Locate the cell with the specified text and output its (X, Y) center coordinate. 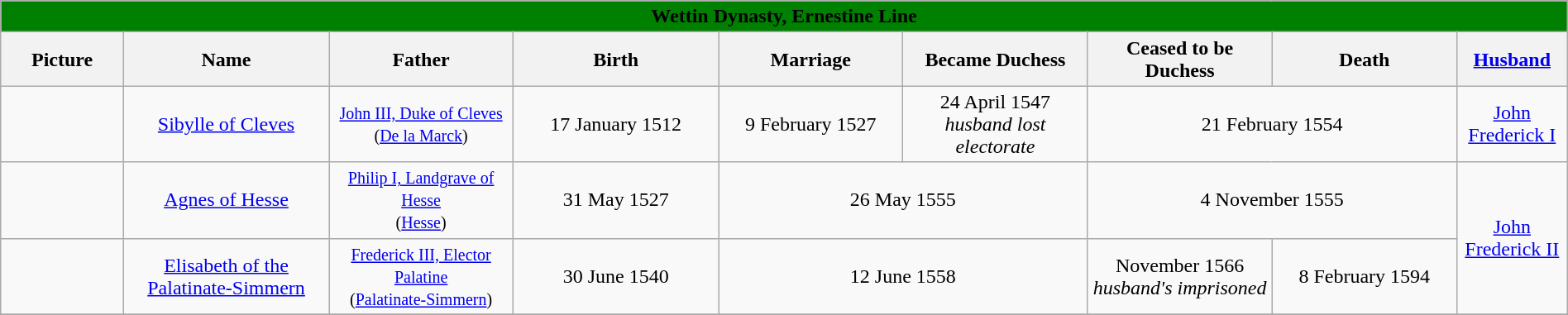
24 April 1547husband lost electorate (996, 124)
Became Duchess (996, 60)
Husband (1512, 60)
John Frederick I (1512, 124)
November 1566husband's imprisoned (1179, 276)
4 November 1555 (1272, 200)
Father (422, 60)
12 June 1558 (903, 276)
John Frederick II (1512, 238)
17 January 1512 (616, 124)
21 February 1554 (1272, 124)
Death (1365, 60)
Birth (616, 60)
Marriage (810, 60)
John III, Duke of Cleves(De la Marck) (422, 124)
Agnes of Hesse (227, 200)
9 February 1527 (810, 124)
Philip I, Landgrave of Hesse(Hesse) (422, 200)
Sibylle of Cleves (227, 124)
8 February 1594 (1365, 276)
26 May 1555 (903, 200)
30 June 1540 (616, 276)
Name (227, 60)
Elisabeth of the Palatinate-Simmern (227, 276)
Picture (63, 60)
Ceased to be Duchess (1179, 60)
31 May 1527 (616, 200)
Wettin Dynasty, Ernestine Line (784, 17)
Frederick III, Elector Palatine(Palatinate-Simmern) (422, 276)
